Return the [x, y] coordinate for the center point of the cell that contains the specified text.  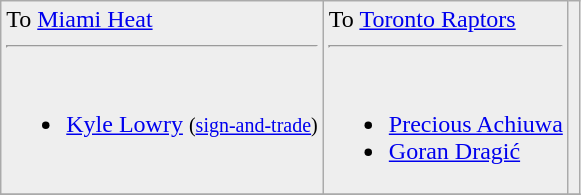
To Miami HeatKyle Lowry (sign-and-trade) [162, 98]
To Toronto RaptorsPrecious AchiuwaGoran Dragić [446, 98]
